Scan for the cell matching the given text and deliver its [X, Y] coordinate at center. 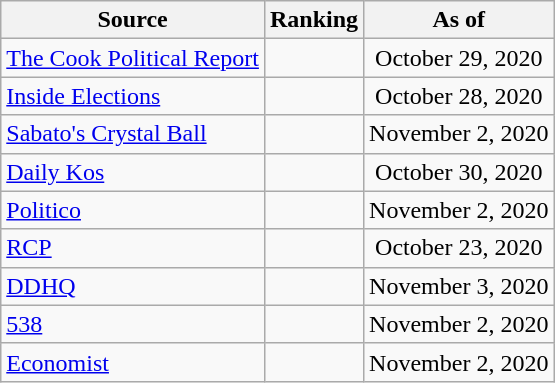
As of [459, 20]
October 28, 2020 [459, 96]
RCP [133, 248]
Politico [133, 210]
November 3, 2020 [459, 286]
Economist [133, 362]
538 [133, 324]
October 30, 2020 [459, 172]
Inside Elections [133, 96]
October 23, 2020 [459, 248]
Sabato's Crystal Ball [133, 134]
Source [133, 20]
Daily Kos [133, 172]
The Cook Political Report [133, 58]
Ranking [314, 20]
DDHQ [133, 286]
October 29, 2020 [459, 58]
